Return the [X, Y] coordinate for the center point of the cell that contains the specified text.  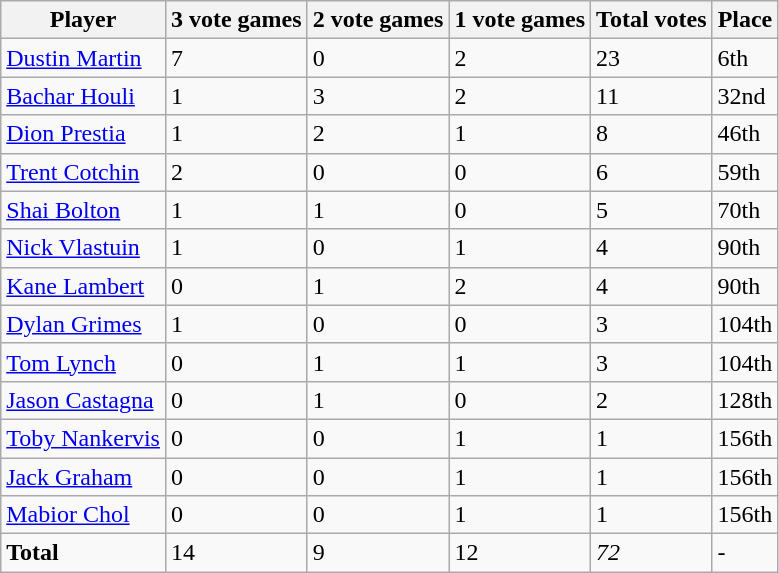
Shai Bolton [84, 210]
Dion Prestia [84, 134]
32nd [745, 96]
8 [652, 134]
Dylan Grimes [84, 324]
Place [745, 20]
46th [745, 134]
3 vote games [236, 20]
23 [652, 58]
Dustin Martin [84, 58]
6th [745, 58]
72 [652, 553]
2 vote games [378, 20]
Player [84, 20]
7 [236, 58]
- [745, 553]
Jason Castagna [84, 400]
Mabior Chol [84, 515]
9 [378, 553]
Nick Vlastuin [84, 248]
Total votes [652, 20]
1 vote games [520, 20]
Toby Nankervis [84, 438]
Kane Lambert [84, 286]
12 [520, 553]
128th [745, 400]
5 [652, 210]
11 [652, 96]
Bachar Houli [84, 96]
14 [236, 553]
Jack Graham [84, 477]
59th [745, 172]
6 [652, 172]
70th [745, 210]
Trent Cotchin [84, 172]
Tom Lynch [84, 362]
Total [84, 553]
